Return (x, y) of the center of cell containing provided text 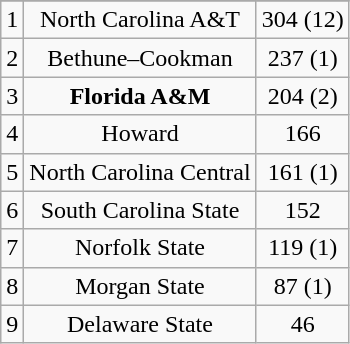
Delaware State (140, 324)
2 (12, 58)
4 (12, 134)
166 (302, 134)
North Carolina A&T (140, 20)
Norfolk State (140, 248)
304 (12) (302, 20)
9 (12, 324)
Howard (140, 134)
119 (1) (302, 248)
Bethune–Cookman (140, 58)
8 (12, 286)
204 (2) (302, 96)
5 (12, 172)
161 (1) (302, 172)
7 (12, 248)
1 (12, 20)
46 (302, 324)
Florida A&M (140, 96)
152 (302, 210)
North Carolina Central (140, 172)
Morgan State (140, 286)
87 (1) (302, 286)
South Carolina State (140, 210)
237 (1) (302, 58)
6 (12, 210)
3 (12, 96)
